Determine the [x, y] coordinate at the center of the cell enclosing the given text.  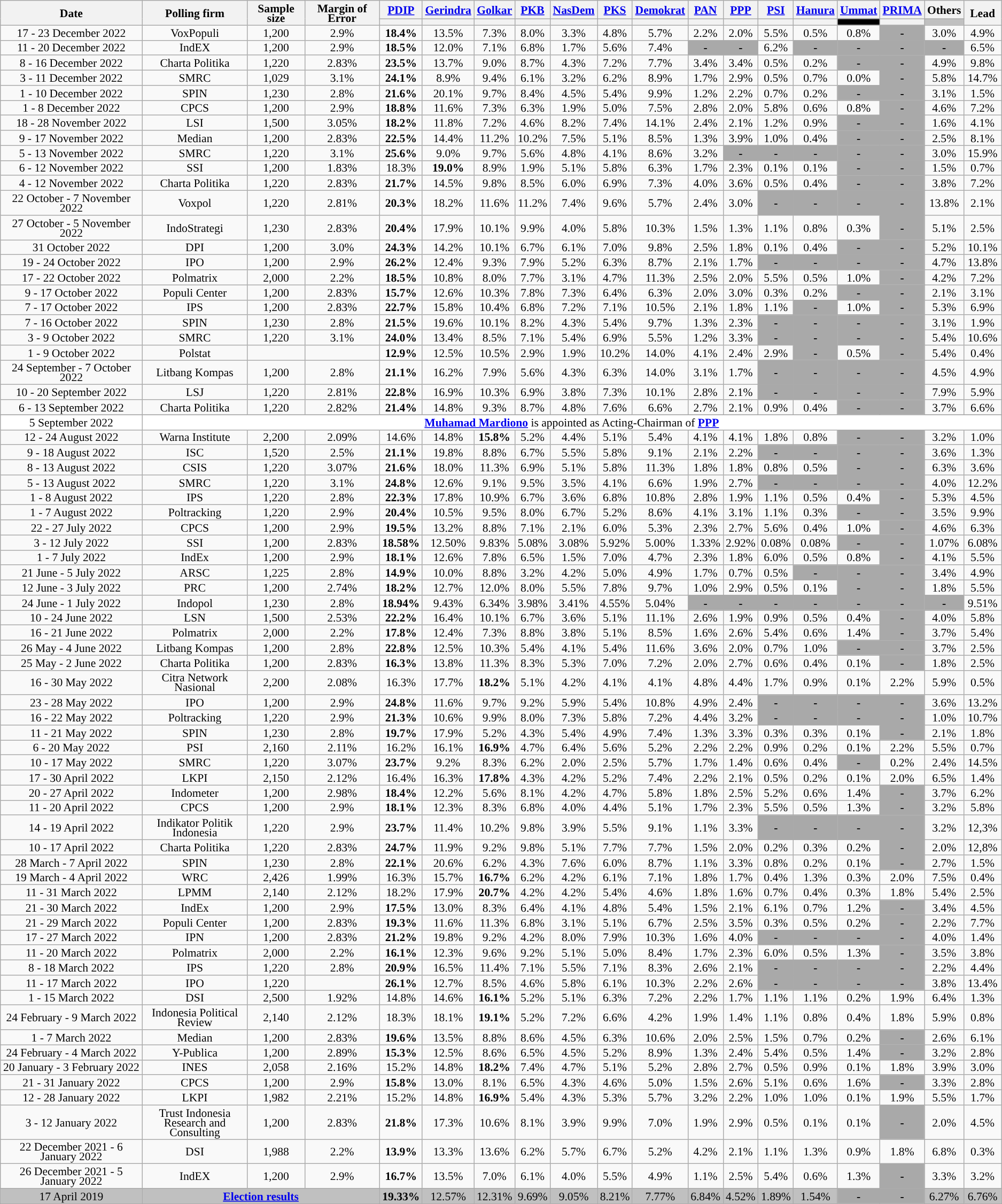
22 - 27 July 2022 [72, 527]
3 - 12 July 2022 [72, 542]
2,058 [276, 1067]
CSIS [195, 468]
Polling firm [195, 13]
1,982 [276, 1098]
18.8% [401, 108]
Lead [983, 13]
9.43% [448, 603]
22.7% [401, 307]
24 February - 9 March 2022 [72, 1017]
12 - 28 January 2022 [72, 1098]
16 - 22 May 2022 [72, 718]
LSN [195, 618]
23.5% [401, 63]
24.3% [401, 247]
14.9% [401, 573]
22.5% [401, 138]
Date [72, 13]
31 October 2022 [72, 247]
10 - 24 June 2022 [72, 618]
Margin of Error [342, 13]
2.53% [342, 618]
21 - 30 March 2022 [72, 907]
Hanura [815, 10]
20 - 27 April 2022 [72, 793]
6.34% [495, 603]
28 March - 7 April 2022 [72, 863]
17.3% [448, 1122]
11.8% [448, 123]
1 - 7 March 2022 [72, 1037]
11 - 31 March 2022 [72, 892]
22 October - 7 November 2022 [72, 203]
1 - 7 August 2022 [72, 512]
ISC [195, 453]
9.51% [983, 603]
19.7% [401, 733]
14.7% [983, 78]
21.8% [401, 1122]
8.21% [615, 1196]
19.0% [448, 168]
12 - 24 August 2022 [72, 437]
PRIMA [902, 10]
12.50% [448, 542]
PAN [705, 10]
22.1% [401, 863]
1.33% [705, 542]
11 - 21 May 2022 [72, 733]
6.08% [983, 542]
Indopol [195, 603]
24.0% [401, 338]
8 - 18 March 2022 [72, 968]
6 - 20 May 2022 [72, 748]
26 December 2021 - 5 January 2022 [72, 1176]
11 - 20 April 2022 [72, 807]
7.77% [660, 1196]
4.52% [741, 1196]
Election results [261, 1196]
5 September 2022 [72, 422]
17 - 27 March 2022 [72, 937]
14.2% [448, 247]
Citra NetworkNasional [195, 682]
4.55% [615, 603]
PPP [741, 10]
3.08% [574, 542]
3 - 9 October 2022 [72, 338]
1.07% [944, 542]
21.3% [401, 718]
10 - 20 September 2022 [72, 392]
17.7% [448, 682]
IPN [195, 937]
21.5% [401, 323]
NasDem [574, 10]
22.3% [401, 498]
1,520 [276, 453]
2.09% [342, 437]
16.5% [448, 968]
19.5% [401, 527]
2,160 [276, 748]
22.2% [401, 618]
Indometer [195, 793]
6 - 13 September 2022 [72, 407]
24 February - 4 March 2022 [72, 1052]
5 - 13 August 2022 [72, 483]
11 - 20 December 2022 [72, 48]
PKB [533, 10]
2,150 [276, 778]
2.98% [342, 793]
10.9% [495, 498]
12 June - 3 July 2022 [72, 588]
9 - 17 November 2022 [72, 138]
16 - 21 June 2022 [72, 633]
20.9% [401, 968]
17 April 2019 [72, 1196]
DPI [195, 247]
6.84% [705, 1196]
11.1% [660, 618]
24 June - 1 July 2022 [72, 603]
12.31% [495, 1196]
17 - 23 December 2022 [72, 33]
1.99% [342, 877]
Y-Publica [195, 1052]
26.2% [401, 262]
10.4% [495, 307]
22 December 2021 - 6 January 2022 [72, 1152]
10.7% [983, 718]
LPMM [195, 892]
18.58% [401, 542]
INES [195, 1067]
20.6% [448, 863]
12,8% [983, 848]
4 - 12 November 2022 [72, 183]
12,3% [983, 828]
LSI [195, 123]
Warna Institute [195, 437]
24 September - 7 October 2022 [72, 372]
1,029 [276, 78]
6 - 12 November 2022 [72, 168]
PKS [615, 10]
12.57% [448, 1196]
23 - 28 May 2022 [72, 703]
1 - 15 March 2022 [72, 998]
16 - 30 May 2022 [72, 682]
19.33% [401, 1196]
2.21% [342, 1098]
2.74% [342, 588]
21 - 31 January 2022 [72, 1083]
17 - 22 October 2022 [72, 277]
21 June - 5 July 2022 [72, 573]
9.69% [533, 1196]
3.41% [574, 603]
Voxpol [195, 203]
PDIP [401, 10]
8 - 13 August 2022 [72, 468]
14 - 19 April 2022 [72, 828]
24.1% [401, 78]
WRC [195, 877]
26.1% [401, 983]
Indonesia PoliticalReview [195, 1017]
25 May - 2 June 2022 [72, 663]
1.54% [815, 1196]
11.9% [448, 848]
1,988 [276, 1152]
Muhamad Mardiono is appointed as Acting-Chairman of PPP [572, 422]
9.4% [495, 78]
2.82% [342, 407]
9 - 18 August 2022 [72, 453]
2.92% [741, 542]
1.89% [776, 1196]
7 - 17 October 2022 [72, 307]
3.05% [342, 123]
12.9% [401, 353]
13.9% [401, 1152]
18.0% [448, 468]
13.7% [448, 63]
Gerindra [448, 10]
9 - 17 October 2022 [72, 292]
26 May - 4 June 2022 [72, 648]
Indikator PolitikIndonesia [195, 828]
9.05% [574, 1196]
7 - 16 October 2022 [72, 323]
Demokrat [660, 10]
1.83% [342, 168]
15.9% [983, 153]
1,225 [276, 573]
2,500 [276, 998]
27 October - 5 November 2022 [72, 228]
1 - 8 December 2022 [72, 108]
18.94% [401, 603]
Ummat [859, 10]
3.98% [533, 603]
14.1% [660, 123]
Sample size [276, 13]
IndoStrategi [195, 228]
5.04% [660, 603]
21.2% [401, 937]
3 - 12 January 2022 [72, 1122]
1 - 9 October 2022 [72, 353]
21 - 29 March 2022 [72, 922]
2.08% [342, 682]
5 - 13 November 2022 [72, 153]
2.11% [342, 748]
1 - 7 July 2022 [72, 557]
20.3% [401, 203]
6.76% [983, 1196]
2,426 [276, 877]
2.16% [342, 1067]
25.6% [401, 153]
18 - 28 November 2022 [72, 123]
Polstat [195, 353]
17.5% [401, 907]
21.4% [401, 407]
1 - 8 August 2022 [72, 498]
PRC [195, 588]
15.3% [401, 1052]
1.92% [342, 998]
21.7% [401, 183]
1 - 10 December 2022 [72, 93]
Others [944, 10]
20.7% [495, 892]
0.0% [859, 78]
11 - 20 March 2022 [72, 953]
13.6% [495, 1152]
8 - 16 December 2022 [72, 63]
VoxPopuli [195, 33]
Golkar [495, 10]
13.3% [448, 1152]
LSJ [195, 392]
20 January - 3 February 2022 [72, 1067]
5.00% [660, 542]
10.0% [448, 573]
17 - 30 April 2022 [72, 778]
14.4% [448, 138]
24.7% [401, 848]
20.1% [448, 93]
19.3% [401, 922]
19 March - 4 April 2022 [72, 877]
2.89% [342, 1052]
10 - 17 May 2022 [72, 763]
Trust IndonesiaResearch and Consulting [195, 1122]
5.92% [615, 542]
19.1% [495, 1017]
19 - 24 October 2022 [72, 262]
9.83% [495, 542]
5.08% [533, 542]
11 - 17 March 2022 [72, 983]
3 - 11 December 2022 [72, 78]
ARSC [195, 573]
6.27% [944, 1196]
10 - 17 April 2022 [72, 848]
